From the cell containing the given text, extract its center point as (X, Y) coordinate. 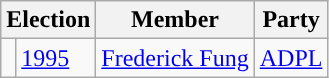
Member (175, 20)
Party (291, 20)
1995 (56, 58)
ADPL (291, 58)
Frederick Fung (175, 58)
Election (48, 20)
